Return the (X, Y) coordinate for the center point of the cell that contains the specified text.  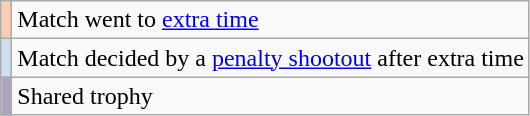
Match went to extra time (271, 20)
Shared trophy (271, 96)
Match decided by a penalty shootout after extra time (271, 58)
